Output the [X, Y] coordinate of the center of the cell containing the given text.  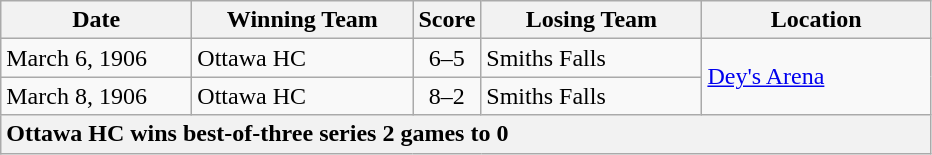
Location [816, 20]
March 8, 1906 [96, 96]
Ottawa HC wins best-of-three series 2 games to 0 [466, 134]
Winning Team [302, 20]
6–5 [447, 58]
8–2 [447, 96]
Date [96, 20]
March 6, 1906 [96, 58]
Dey's Arena [816, 77]
Losing Team [592, 20]
Score [447, 20]
